Determine the (x, y) coordinate at the center of the cell enclosing the given text.  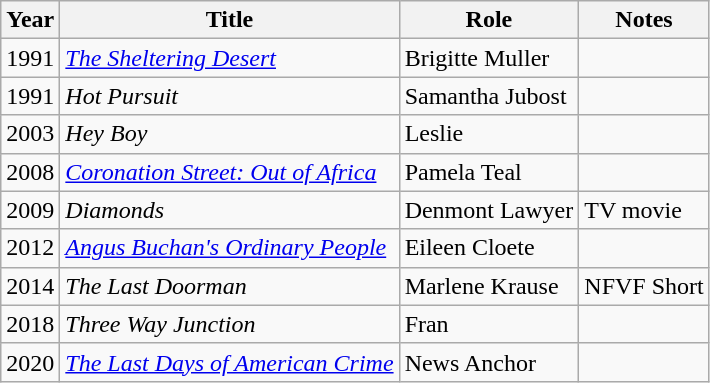
Year (30, 20)
Title (230, 20)
Fran (489, 324)
Brigitte Muller (489, 58)
2018 (30, 324)
The Last Doorman (230, 286)
Diamonds (230, 210)
TV movie (644, 210)
2012 (30, 248)
NFVF Short (644, 286)
2020 (30, 362)
Angus Buchan's Ordinary People (230, 248)
Leslie (489, 134)
Hey Boy (230, 134)
2008 (30, 172)
Notes (644, 20)
Denmont Lawyer (489, 210)
2014 (30, 286)
Three Way Junction (230, 324)
2003 (30, 134)
Pamela Teal (489, 172)
Role (489, 20)
The Sheltering Desert (230, 58)
Coronation Street: Out of Africa (230, 172)
Marlene Krause (489, 286)
Samantha Jubost (489, 96)
News Anchor (489, 362)
Eileen Cloete (489, 248)
Hot Pursuit (230, 96)
The Last Days of American Crime (230, 362)
2009 (30, 210)
